Output the (x, y) coordinate of the center of the cell containing the given text.  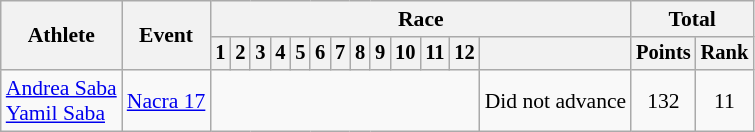
Event (166, 36)
Andrea SabaYamil Saba (62, 100)
10 (405, 54)
Points (663, 54)
5 (300, 54)
4 (280, 54)
2 (240, 54)
Did not advance (556, 100)
Nacra 17 (166, 100)
3 (260, 54)
Athlete (62, 36)
6 (320, 54)
Race (420, 19)
9 (380, 54)
7 (340, 54)
132 (663, 100)
12 (464, 54)
Total (692, 19)
1 (220, 54)
Rank (725, 54)
8 (360, 54)
